Pinpoint the cell where the given text exists, returning its (x, y) midpoint coordinate. 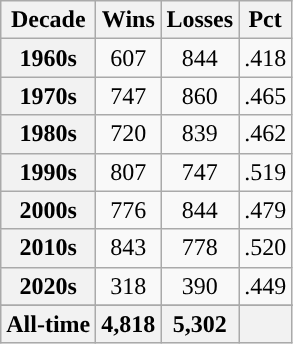
776 (128, 210)
2010s (48, 248)
778 (200, 248)
.462 (266, 134)
4,818 (128, 324)
807 (128, 172)
1980s (48, 134)
843 (128, 248)
.465 (266, 96)
.519 (266, 172)
.449 (266, 286)
1990s (48, 172)
860 (200, 96)
2020s (48, 286)
607 (128, 58)
1970s (48, 96)
.479 (266, 210)
720 (128, 134)
All-time (48, 324)
5,302 (200, 324)
1960s (48, 58)
839 (200, 134)
.418 (266, 58)
Pct (266, 20)
Wins (128, 20)
2000s (48, 210)
390 (200, 286)
Losses (200, 20)
.520 (266, 248)
318 (128, 286)
Decade (48, 20)
